Return the [X, Y] coordinate for the center point of the cell that contains the specified text.  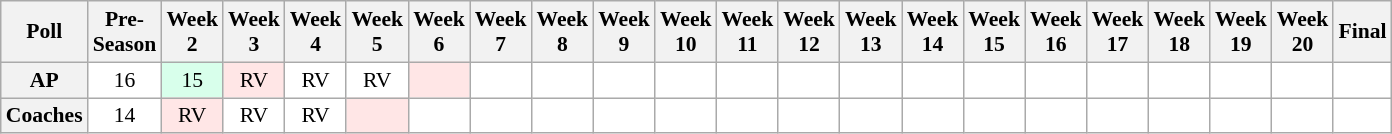
Week14 [933, 32]
Week12 [809, 32]
Week2 [192, 32]
Week6 [439, 32]
Week4 [316, 32]
Week5 [377, 32]
Week8 [562, 32]
Week16 [1056, 32]
Week13 [871, 32]
Coaches [44, 116]
Week18 [1179, 32]
14 [125, 116]
Week3 [254, 32]
Week11 [748, 32]
Poll [44, 32]
15 [192, 80]
16 [125, 80]
Week10 [686, 32]
Week15 [994, 32]
Pre-Season [125, 32]
Final [1362, 32]
Week9 [624, 32]
AP [44, 80]
Week7 [501, 32]
Week20 [1303, 32]
Week17 [1118, 32]
Week19 [1241, 32]
